Identify which cell holds the provided text, then report its [x, y] central coordinate. 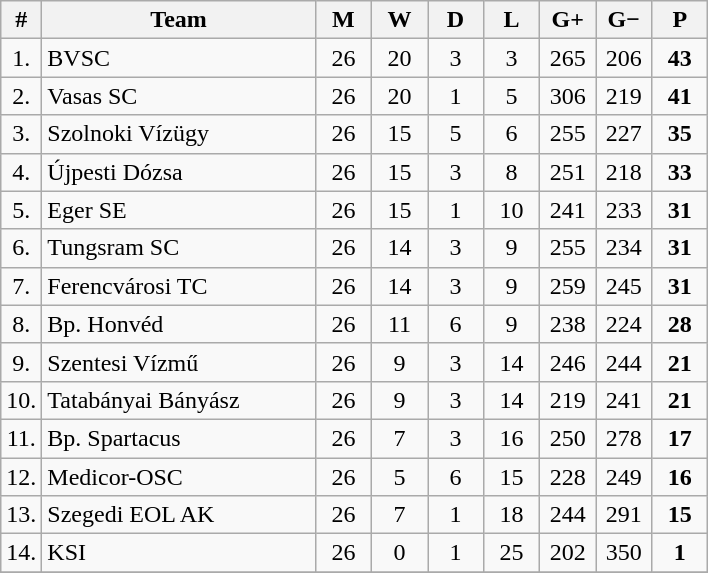
Bp. Honvéd [179, 324]
43 [680, 58]
14. [22, 553]
Szentesi Vízmű [179, 362]
M [343, 20]
218 [624, 172]
Szolnoki Vízügy [179, 134]
206 [624, 58]
4. [22, 172]
Bp. Spartacus [179, 438]
251 [568, 172]
13. [22, 515]
G+ [568, 20]
6. [22, 248]
2. [22, 96]
18 [512, 515]
25 [512, 553]
7. [22, 286]
# [22, 20]
41 [680, 96]
28 [680, 324]
Újpesti Dózsa [179, 172]
Tungsram SC [179, 248]
L [512, 20]
Tatabányai Bányász [179, 400]
11 [399, 324]
8 [512, 172]
245 [624, 286]
8. [22, 324]
228 [568, 477]
D [456, 20]
10 [512, 210]
238 [568, 324]
G− [624, 20]
W [399, 20]
5. [22, 210]
BVSC [179, 58]
249 [624, 477]
P [680, 20]
9. [22, 362]
10. [22, 400]
Team [179, 20]
227 [624, 134]
350 [624, 553]
12. [22, 477]
3. [22, 134]
Ferencvárosi TC [179, 286]
234 [624, 248]
291 [624, 515]
Szegedi EOL AK [179, 515]
250 [568, 438]
KSI [179, 553]
11. [22, 438]
306 [568, 96]
259 [568, 286]
35 [680, 134]
Eger SE [179, 210]
33 [680, 172]
1. [22, 58]
265 [568, 58]
246 [568, 362]
233 [624, 210]
Medicor-OSC [179, 477]
202 [568, 553]
17 [680, 438]
224 [624, 324]
Vasas SC [179, 96]
278 [624, 438]
0 [399, 553]
